From the cell containing the given text, extract its center point as [x, y] coordinate. 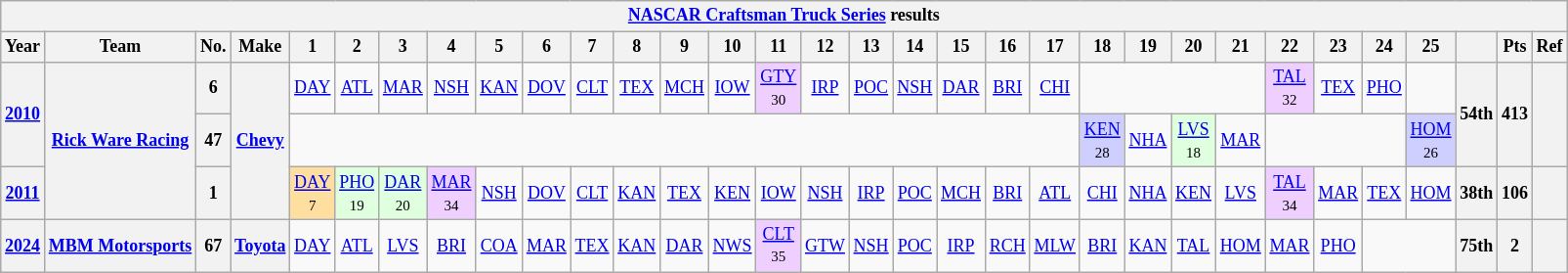
TAL34 [1290, 193]
15 [961, 47]
Team [119, 47]
2011 [23, 193]
NWS [733, 246]
23 [1338, 47]
Chevy [260, 141]
NASCAR Craftsman Truck Series results [784, 16]
2024 [23, 246]
COA [499, 246]
5 [499, 47]
Toyota [260, 246]
DAR20 [403, 193]
3 [403, 47]
Pts [1515, 47]
106 [1515, 193]
GTY30 [779, 88]
47 [213, 141]
TAL [1194, 246]
DAY7 [313, 193]
No. [213, 47]
Year [23, 47]
Rick Ware Racing [119, 141]
67 [213, 246]
9 [685, 47]
TAL32 [1290, 88]
GTW [826, 246]
12 [826, 47]
MLW [1055, 246]
PHO19 [358, 193]
24 [1383, 47]
25 [1430, 47]
75th [1477, 246]
413 [1515, 114]
38th [1477, 193]
CLT35 [779, 246]
8 [637, 47]
KEN28 [1102, 141]
LVS18 [1194, 141]
11 [779, 47]
2010 [23, 114]
16 [1007, 47]
Make [260, 47]
22 [1290, 47]
54th [1477, 114]
MAR34 [451, 193]
4 [451, 47]
21 [1241, 47]
7 [592, 47]
HOM26 [1430, 141]
18 [1102, 47]
Ref [1549, 47]
MBM Motorsports [119, 246]
14 [914, 47]
19 [1148, 47]
RCH [1007, 246]
17 [1055, 47]
20 [1194, 47]
10 [733, 47]
13 [871, 47]
